Identify which cell holds the provided text, then report its (x, y) central coordinate. 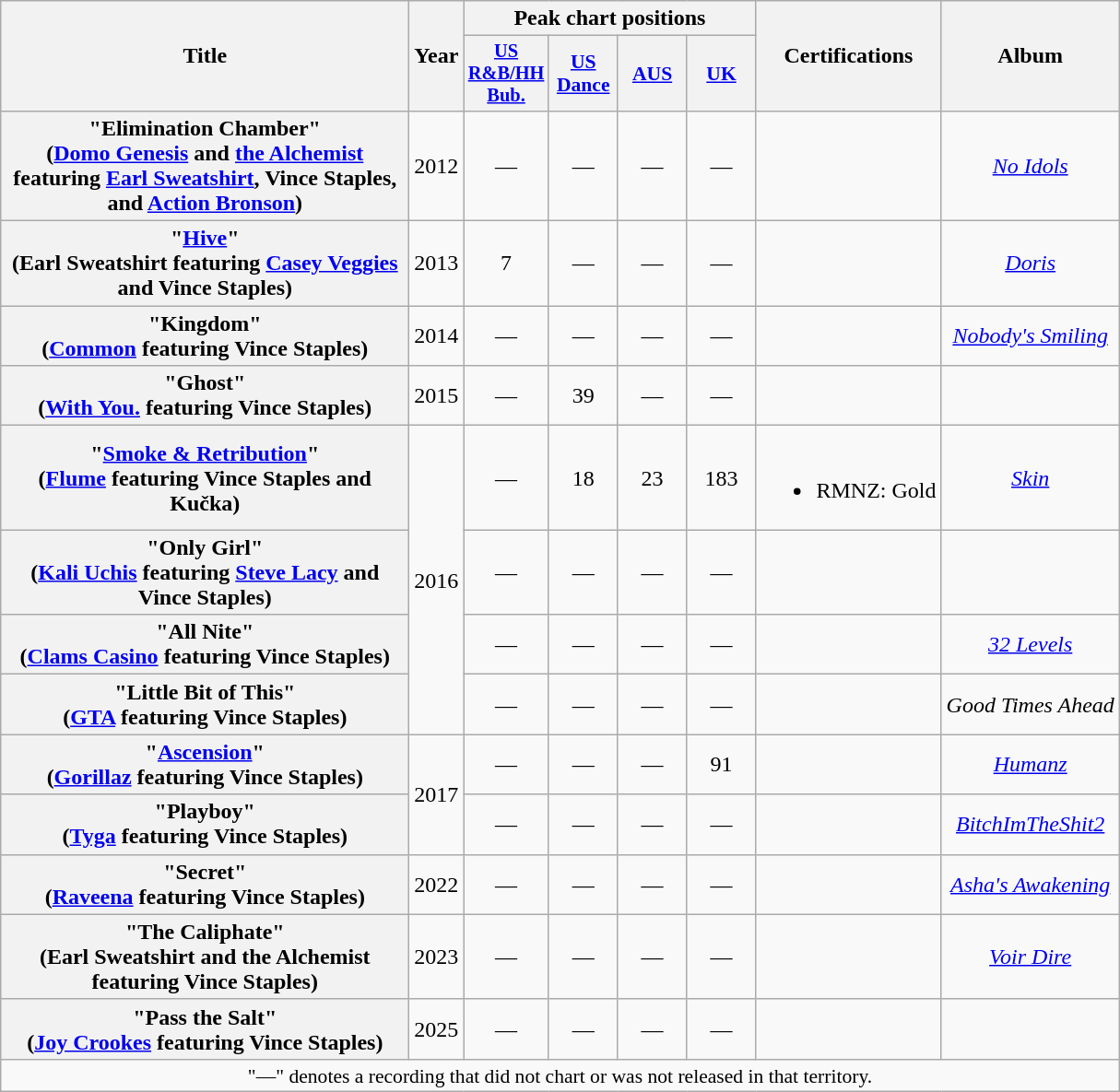
"All Nite"(Clams Casino featuring Vince Staples) (205, 645)
"Elimination Chamber"(Domo Genesis and the Alchemist featuring Earl Sweatshirt, Vince Staples, and Action Bronson) (205, 166)
Album (1031, 56)
"Secret"(Raveena featuring Vince Staples) (205, 885)
Voir Dire (1031, 957)
Year (437, 56)
"Ascension"(Gorillaz featuring Vince Staples) (205, 765)
2016 (437, 581)
Good Times Ahead (1031, 704)
Peak chart positions (610, 18)
"Little Bit of This"(GTA featuring Vince Staples) (205, 704)
"Playboy"(Tyga featuring Vince Staples) (205, 824)
BitchImTheShit2 (1031, 824)
2015 (437, 396)
2017 (437, 794)
Asha's Awakening (1031, 885)
"Pass the Salt"(Joy Crookes featuring Vince Staples) (205, 1028)
Doris (1031, 264)
7 (506, 264)
Nobody's Smiling (1031, 335)
"Kingdom"(Common featuring Vince Staples) (205, 335)
183 (721, 477)
2014 (437, 335)
"Hive"(Earl Sweatshirt featuring Casey Veggies and Vince Staples) (205, 264)
"Ghost"(With You. featuring Vince Staples) (205, 396)
2025 (437, 1028)
23 (653, 477)
39 (583, 396)
18 (583, 477)
"Smoke & Retribution"(Flume featuring Vince Staples and Kučka) (205, 477)
RMNZ: Gold (848, 477)
Humanz (1031, 765)
UK (721, 74)
Certifications (848, 56)
2013 (437, 264)
32 Levels (1031, 645)
2022 (437, 885)
"—" denotes a recording that did not chart or was not released in that territory. (560, 1075)
USDance (583, 74)
Skin (1031, 477)
91 (721, 765)
"The Caliphate"(Earl Sweatshirt and the Alchemist featuring Vince Staples) (205, 957)
USR&B/HHBub. (506, 74)
2023 (437, 957)
2012 (437, 166)
"Only Girl"(Kali Uchis featuring Steve Lacy and Vince Staples) (205, 572)
AUS (653, 74)
Title (205, 56)
No Idols (1031, 166)
